Locate the cell with the specified text and output its (x, y) center coordinate. 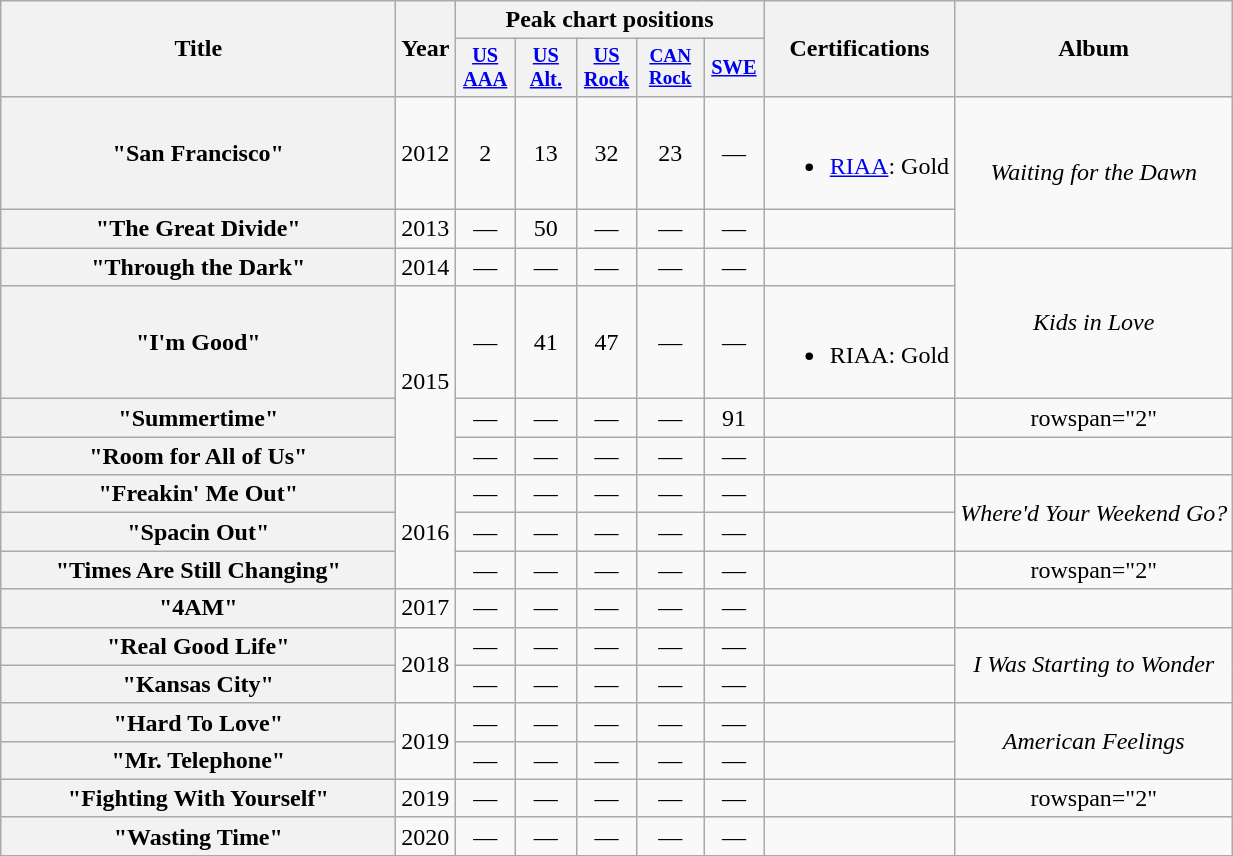
2017 (426, 608)
"4AM" (198, 608)
2016 (426, 532)
"Summertime" (198, 418)
"Hard To Love" (198, 722)
Certifications (859, 49)
"Wasting Time" (198, 836)
"Freakin' Me Out" (198, 494)
"Kansas City" (198, 684)
Waiting for the Dawn (1094, 172)
2 (486, 152)
2012 (426, 152)
"Mr. Telephone" (198, 760)
I Was Starting to Wonder (1094, 665)
13 (546, 152)
CANRock (670, 68)
"Fighting With Yourself" (198, 798)
SWE (734, 68)
2014 (426, 267)
American Feelings (1094, 741)
Peak chart positions (610, 20)
USAAA (486, 68)
USRock (606, 68)
47 (606, 342)
"I'm Good" (198, 342)
"Room for All of Us" (198, 456)
2015 (426, 380)
"Real Good Life" (198, 646)
"Times Are Still Changing" (198, 570)
"Through the Dark" (198, 267)
"Spacin Out" (198, 532)
2013 (426, 229)
2020 (426, 836)
Where'd Your Weekend Go? (1094, 513)
Kids in Love (1094, 324)
"The Great Divide" (198, 229)
2018 (426, 665)
Title (198, 49)
91 (734, 418)
50 (546, 229)
41 (546, 342)
32 (606, 152)
Year (426, 49)
USAlt. (546, 68)
23 (670, 152)
Album (1094, 49)
"San Francisco" (198, 152)
